Search for the cell housing the specified text and yield its (X, Y) center coordinate. 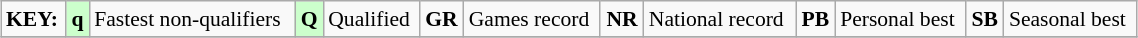
Personal best (900, 19)
Qualified (371, 19)
q (78, 19)
Seasonal best (1070, 19)
NR (622, 19)
Fastest non-qualifiers (192, 19)
National record (720, 19)
PB (816, 19)
Games record (532, 19)
Q (309, 19)
KEY: (34, 19)
GR (442, 19)
SB (985, 19)
